Output the [X, Y] coordinate of the center of the cell containing the given text.  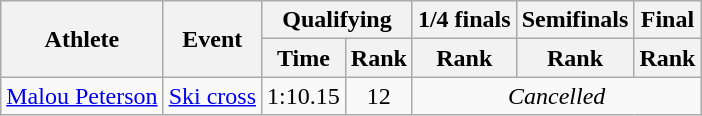
Cancelled [556, 96]
Final [668, 20]
Time [304, 58]
Ski cross [212, 96]
Event [212, 39]
12 [378, 96]
Semifinals [575, 20]
Athlete [82, 39]
1:10.15 [304, 96]
1/4 finals [464, 20]
Malou Peterson [82, 96]
Qualifying [338, 20]
